Locate the cell with the specified text and output its (x, y) center coordinate. 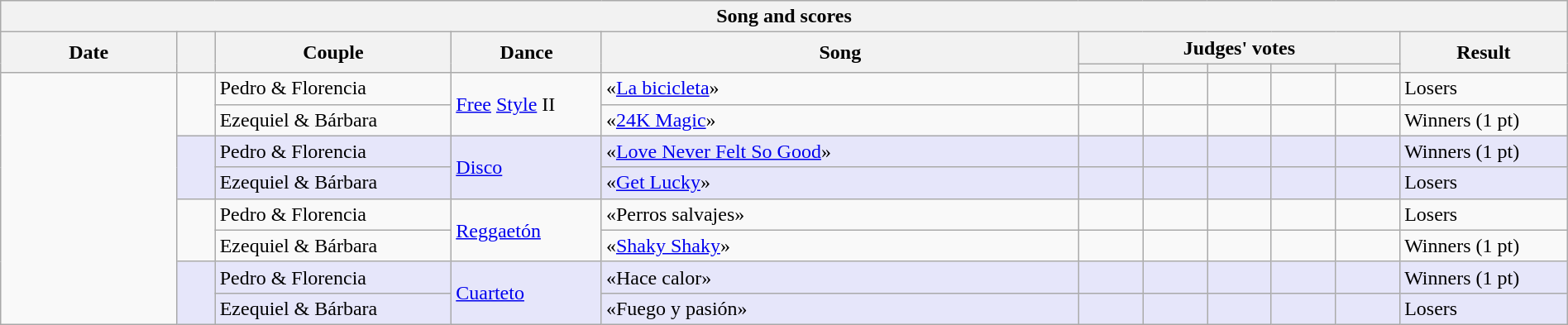
«Love Never Felt So Good» (840, 151)
Reggaetón (527, 230)
«Get Lucky» (840, 183)
Date (89, 53)
Result (1484, 53)
Dance (527, 53)
«Shaky Shaky» (840, 246)
Song and scores (784, 17)
Free Style II (527, 104)
Disco (527, 167)
Judges' votes (1239, 48)
«Perros salvajes» (840, 214)
«La bicicleta» (840, 88)
«24K Magic» (840, 120)
«Fuego y pasión» (840, 308)
Song (840, 53)
Cuarteto (527, 293)
«Hace calor» (840, 277)
Couple (333, 53)
